Search for the cell housing the specified text and yield its [x, y] center coordinate. 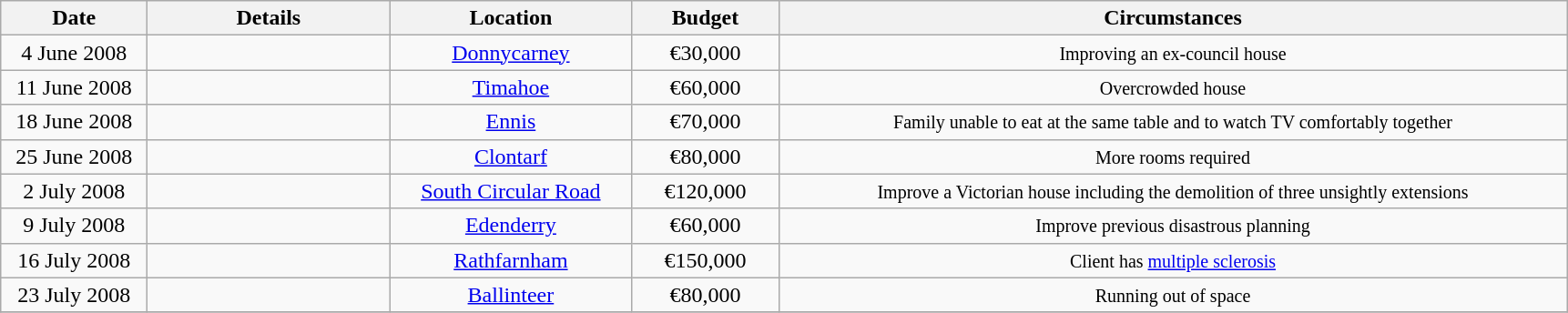
Ballinteer [511, 295]
23 July 2008 [75, 295]
Client has multiple sclerosis [1173, 260]
Edenderry [511, 226]
Clontarf [511, 156]
4 June 2008 [75, 53]
Family unable to eat at the same table and to watch TV comfortably together [1173, 122]
€120,000 [705, 191]
9 July 2008 [75, 226]
25 June 2008 [75, 156]
Date [75, 18]
2 July 2008 [75, 191]
Location [511, 18]
Budget [705, 18]
Running out of space [1173, 295]
18 June 2008 [75, 122]
More rooms required [1173, 156]
11 June 2008 [75, 87]
Rathfarnham [511, 260]
Donnycarney [511, 53]
Timahoe [511, 87]
€70,000 [705, 122]
South Circular Road [511, 191]
Ennis [511, 122]
€30,000 [705, 53]
Improving an ex-council house [1173, 53]
Improve a Victorian house including the demolition of three unsightly extensions [1173, 191]
Overcrowded house [1173, 87]
Circumstances [1173, 18]
16 July 2008 [75, 260]
€150,000 [705, 260]
Improve previous disastrous planning [1173, 226]
Details [269, 18]
